For the text-containing cell, return its midpoint in [x, y] coordinate format. 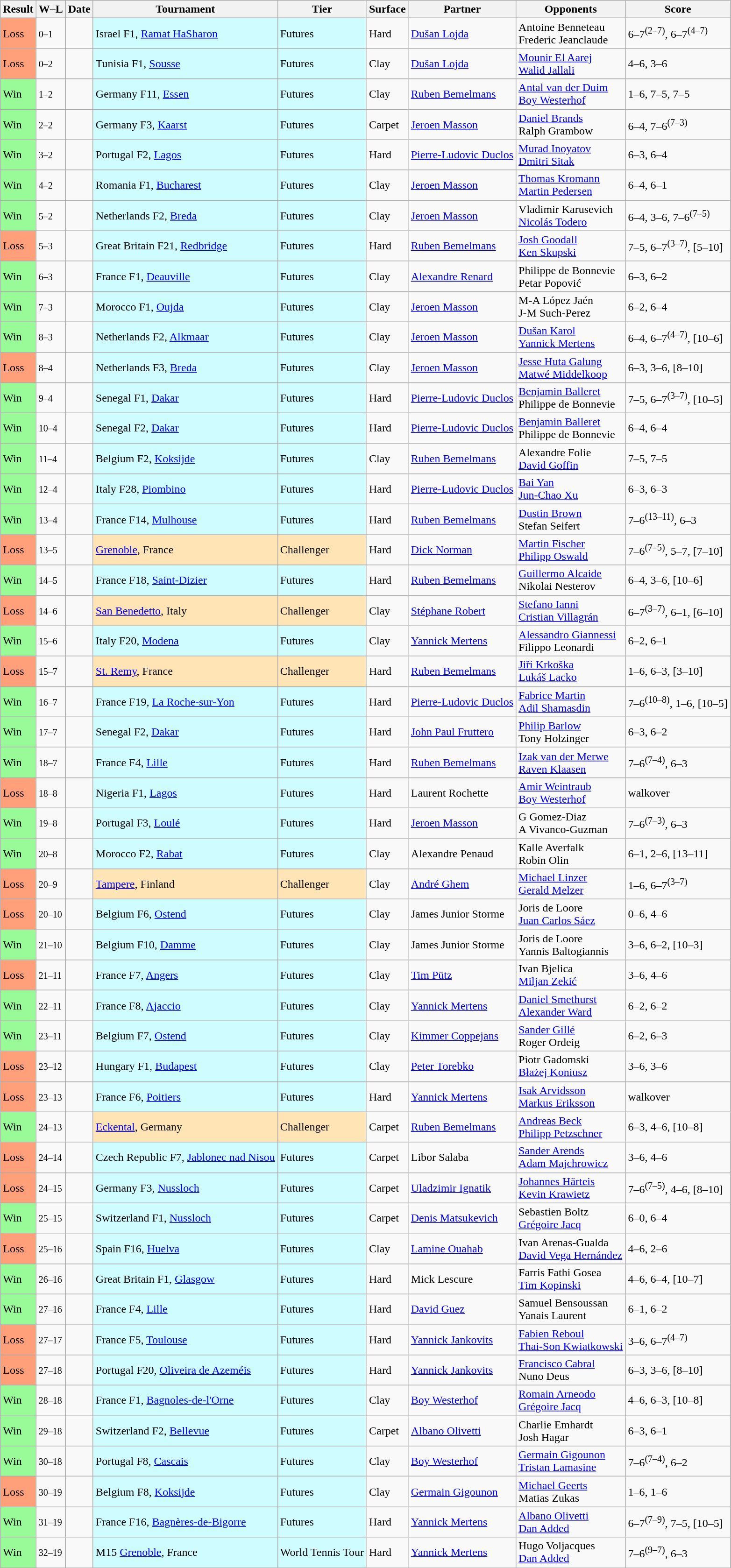
Netherlands F3, Breda [185, 367]
25–16 [50, 1249]
France F8, Ajaccio [185, 1006]
Belgium F10, Damme [185, 945]
7–6(7–3), 6–3 [678, 823]
Albano Olivetti Dan Added [571, 1522]
1–6, 6–7(3–7) [678, 884]
Murad Inoyatov Dmitri Sitak [571, 155]
Dick Norman [462, 550]
San Benedetto, Italy [185, 611]
Eckental, Germany [185, 1127]
6–3 [50, 276]
Germany F11, Essen [185, 94]
0–6, 4–6 [678, 914]
Italy F28, Piombino [185, 489]
13–5 [50, 550]
27–17 [50, 1339]
3–2 [50, 155]
Surface [387, 9]
24–15 [50, 1188]
6–2, 6–2 [678, 1006]
18–7 [50, 762]
Isak Arvidsson Markus Eriksson [571, 1096]
11–4 [50, 459]
6–1, 6–2 [678, 1309]
Alexandre Folie David Goffin [571, 459]
Portugal F20, Oliveira de Azeméis [185, 1370]
Germain Gigounon Tristan Lamasine [571, 1462]
Stefano Ianni Cristian Villagrán [571, 611]
Great Britain F21, Redbridge [185, 246]
6–0, 6–4 [678, 1218]
14–6 [50, 611]
6–7(3–7), 6–1, [6–10] [678, 611]
Date [79, 9]
5–3 [50, 246]
Fabrice Martin Adil Shamasdin [571, 701]
6–4, 6–7(4–7), [10–6] [678, 337]
Germany F3, Kaarst [185, 124]
21–10 [50, 945]
Switzerland F1, Nussloch [185, 1218]
Nigeria F1, Lagos [185, 793]
Ivan Arenas-Gualda David Vega Hernández [571, 1249]
6–2, 6–4 [678, 306]
30–19 [50, 1491]
14–5 [50, 580]
Samuel Bensoussan Yanais Laurent [571, 1309]
Piotr Gadomski Błażej Koniusz [571, 1067]
7–6(10–8), 1–6, [10–5] [678, 701]
29–18 [50, 1431]
Kalle Averfalk Robin Olin [571, 854]
Sander Arends Adam Majchrowicz [571, 1157]
Kimmer Coppejans [462, 1036]
Farris Fathi Gosea Tim Kopinski [571, 1278]
6–2, 6–3 [678, 1036]
19–8 [50, 823]
Alexandre Penaud [462, 854]
André Ghem [462, 884]
Michael Linzer Gerald Melzer [571, 884]
15–7 [50, 671]
1–6, 6–3, [3–10] [678, 671]
4–6, 6–3, [10–8] [678, 1401]
31–19 [50, 1522]
26–16 [50, 1278]
4–6, 6–4, [10–7] [678, 1278]
Tournament [185, 9]
6–4, 6–4 [678, 429]
6–4, 6–1 [678, 185]
Philip Barlow Tony Holzinger [571, 732]
Lamine Ouahab [462, 1249]
Belgium F8, Koksijde [185, 1491]
Hugo Voljacques Dan Added [571, 1552]
6–7(7–9), 7–5, [10–5] [678, 1522]
7–5, 6–7(3–7), [10–5] [678, 398]
France F7, Angers [185, 975]
7–5, 6–7(3–7), [5–10] [678, 246]
Hungary F1, Budapest [185, 1067]
4–2 [50, 185]
Libor Salaba [462, 1157]
Amir Weintraub Boy Westerhof [571, 793]
8–3 [50, 337]
5–2 [50, 216]
France F5, Toulouse [185, 1339]
Partner [462, 9]
24–14 [50, 1157]
6–3, 6–4 [678, 155]
Tampere, Finland [185, 884]
Michael Geerts Matias Zukas [571, 1491]
Charlie Emhardt Josh Hagar [571, 1431]
Germany F3, Nussloch [185, 1188]
7–3 [50, 306]
Result [18, 9]
Guillermo Alcaide Nikolai Nesterov [571, 580]
M-A López Jaén J-M Such-Perez [571, 306]
Antal van der Duim Boy Westerhof [571, 94]
Morocco F2, Rabat [185, 854]
Senegal F1, Dakar [185, 398]
28–18 [50, 1401]
24–13 [50, 1127]
Mounir El Aarej Walid Jallali [571, 64]
Francisco Cabral Nuno Deus [571, 1370]
World Tennis Tour [322, 1552]
Laurent Rochette [462, 793]
W–L [50, 9]
6–4, 3–6, 7–6(7–5) [678, 216]
6–4, 3–6, [10–6] [678, 580]
Romain Arneodo Grégoire Jacq [571, 1401]
Tim Pütz [462, 975]
Grenoble, France [185, 550]
Izak van der Merwe Raven Klaasen [571, 762]
Opponents [571, 9]
13–4 [50, 519]
1–6, 7–5, 7–5 [678, 94]
6–4, 7–6(7–3) [678, 124]
Italy F20, Modena [185, 641]
Netherlands F2, Alkmaar [185, 337]
Vladimir Karusevich Nicolás Todero [571, 216]
6–3, 4–6, [10–8] [678, 1127]
Morocco F1, Oujda [185, 306]
Peter Torebko [462, 1067]
M15 Grenoble, France [185, 1552]
Fabien Reboul Thai-Son Kwiatkowski [571, 1339]
1–2 [50, 94]
Romania F1, Bucharest [185, 185]
6–2, 6–1 [678, 641]
6–3, 6–1 [678, 1431]
10–4 [50, 429]
6–1, 2–6, [13–11] [678, 854]
2–2 [50, 124]
Netherlands F2, Breda [185, 216]
Spain F16, Huelva [185, 1249]
Tier [322, 9]
France F6, Poitiers [185, 1096]
21–11 [50, 975]
25–15 [50, 1218]
Jiří Krkoška Lukáš Lacko [571, 671]
Belgium F2, Koksijde [185, 459]
7–5, 7–5 [678, 459]
Dušan Karol Yannick Mertens [571, 337]
Belgium F7, Ostend [185, 1036]
9–4 [50, 398]
23–12 [50, 1067]
8–4 [50, 367]
Stéphane Robert [462, 611]
4–6, 2–6 [678, 1249]
David Guez [462, 1309]
Josh Goodall Ken Skupski [571, 246]
Belgium F6, Ostend [185, 914]
Portugal F2, Lagos [185, 155]
Daniel Smethurst Alexander Ward [571, 1006]
30–18 [50, 1462]
Switzerland F2, Bellevue [185, 1431]
20–8 [50, 854]
France F19, La Roche-sur-Yon [185, 701]
France F14, Mulhouse [185, 519]
12–4 [50, 489]
Joris de Loore Juan Carlos Sáez [571, 914]
22–11 [50, 1006]
Mick Lescure [462, 1278]
St. Remy, France [185, 671]
27–18 [50, 1370]
7–6(13–11), 6–3 [678, 519]
Portugal F8, Cascais [185, 1462]
Alessandro Giannessi Filippo Leonardi [571, 641]
Jesse Huta Galung Matwé Middelkoop [571, 367]
Bai Yan Jun-Chao Xu [571, 489]
Dustin Brown Stefan Seifert [571, 519]
1–6, 1–6 [678, 1491]
7–6(7–5), 4–6, [8–10] [678, 1188]
Sander Gillé Roger Ordeig [571, 1036]
27–16 [50, 1309]
3–6, 3–6 [678, 1067]
France F16, Bagnères-de-Bigorre [185, 1522]
3–6, 6–7(4–7) [678, 1339]
17–7 [50, 732]
23–11 [50, 1036]
John Paul Fruttero [462, 732]
Albano Olivetti [462, 1431]
Denis Matsukevich [462, 1218]
Alexandre Renard [462, 276]
0–1 [50, 34]
4–6, 3–6 [678, 64]
Israel F1, Ramat HaSharon [185, 34]
0–2 [50, 64]
Uladzimir Ignatik [462, 1188]
6–3, 6–3 [678, 489]
Martin Fischer Philipp Oswald [571, 550]
Great Britain F1, Glasgow [185, 1278]
Tunisia F1, Sousse [185, 64]
Czech Republic F7, Jablonec nad Nisou [185, 1157]
Joris de Loore Yannis Baltogiannis [571, 945]
20–9 [50, 884]
G Gomez-Diaz A Vivanco-Guzman [571, 823]
France F1, Bagnoles-de-l'Orne [185, 1401]
Philippe de Bonnevie Petar Popović [571, 276]
16–7 [50, 701]
7–6(7–4), 6–3 [678, 762]
Johannes Härteis Kevin Krawietz [571, 1188]
Ivan Bjelica Miljan Zekić [571, 975]
Portugal F3, Loulé [185, 823]
Andreas Beck Philipp Petzschner [571, 1127]
20–10 [50, 914]
32–19 [50, 1552]
7–6(7–5), 5–7, [7–10] [678, 550]
France F1, Deauville [185, 276]
6–7(2–7), 6–7(4–7) [678, 34]
18–8 [50, 793]
Daniel Brands Ralph Grambow [571, 124]
7–6(7–4), 6–2 [678, 1462]
Thomas Kromann Martin Pedersen [571, 185]
France F18, Saint-Dizier [185, 580]
7–6(9–7), 6–3 [678, 1552]
Sebastien Boltz Grégoire Jacq [571, 1218]
Germain Gigounon [462, 1491]
15–6 [50, 641]
Antoine Benneteau Frederic Jeanclaude [571, 34]
Score [678, 9]
23–13 [50, 1096]
3–6, 6–2, [10–3] [678, 945]
